Return [X, Y] of the center of cell containing provided text 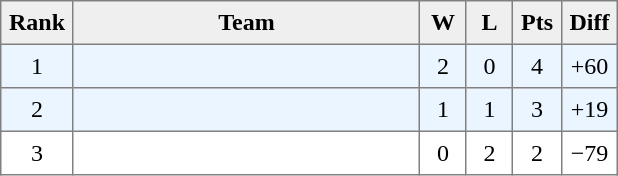
Diff [589, 23]
Pts [537, 23]
L [489, 23]
+60 [589, 66]
−79 [589, 153]
Rank [38, 23]
4 [537, 66]
+19 [589, 110]
Team [246, 23]
W [443, 23]
